Identify which cell holds the provided text, then report its (x, y) central coordinate. 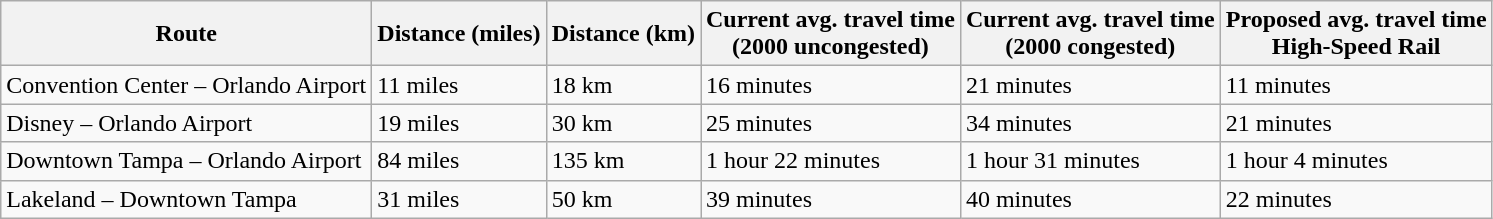
Convention Center – Orlando Airport (186, 85)
19 miles (459, 123)
135 km (623, 161)
11 minutes (1356, 85)
1 hour 31 minutes (1090, 161)
84 miles (459, 161)
Distance (miles) (459, 34)
Lakeland – Downtown Tampa (186, 199)
16 minutes (830, 85)
Route (186, 34)
Proposed avg. travel timeHigh-Speed Rail (1356, 34)
1 hour 4 minutes (1356, 161)
22 minutes (1356, 199)
18 km (623, 85)
34 minutes (1090, 123)
31 miles (459, 199)
1 hour 22 minutes (830, 161)
11 miles (459, 85)
40 minutes (1090, 199)
Current avg. travel time(2000 congested) (1090, 34)
Distance (km) (623, 34)
Disney – Orlando Airport (186, 123)
Current avg. travel time(2000 uncongested) (830, 34)
Downtown Tampa – Orlando Airport (186, 161)
25 minutes (830, 123)
39 minutes (830, 199)
50 km (623, 199)
30 km (623, 123)
